From the cell containing the given text, extract its center point as [x, y] coordinate. 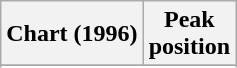
Chart (1996) [72, 34]
Peakposition [189, 34]
